Locate the cell with the specified text and output its (X, Y) center coordinate. 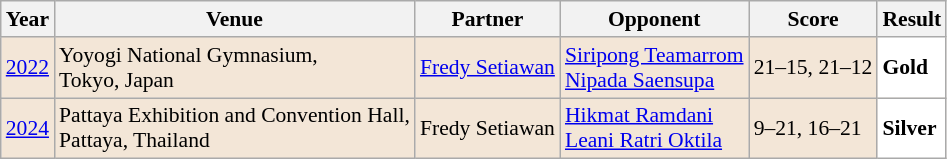
Gold (912, 68)
Score (814, 19)
Yoyogi National Gymnasium,Tokyo, Japan (234, 68)
9–21, 16–21 (814, 128)
2022 (28, 68)
Partner (488, 19)
Result (912, 19)
Year (28, 19)
2024 (28, 128)
21–15, 21–12 (814, 68)
Opponent (654, 19)
Venue (234, 19)
Siripong Teamarrom Nipada Saensupa (654, 68)
Silver (912, 128)
Hikmat Ramdani Leani Ratri Oktila (654, 128)
Pattaya Exhibition and Convention Hall,Pattaya, Thailand (234, 128)
